Find where the given text appears and provide that cell's center as [x, y] coordinate. 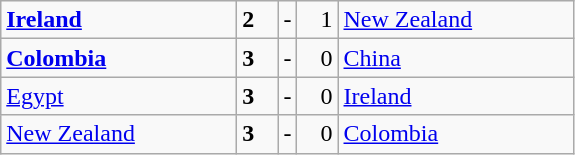
Egypt [119, 96]
China [456, 58]
1 [318, 20]
2 [258, 20]
